Determine the (x, y) coordinate at the center of the cell enclosing the given text.  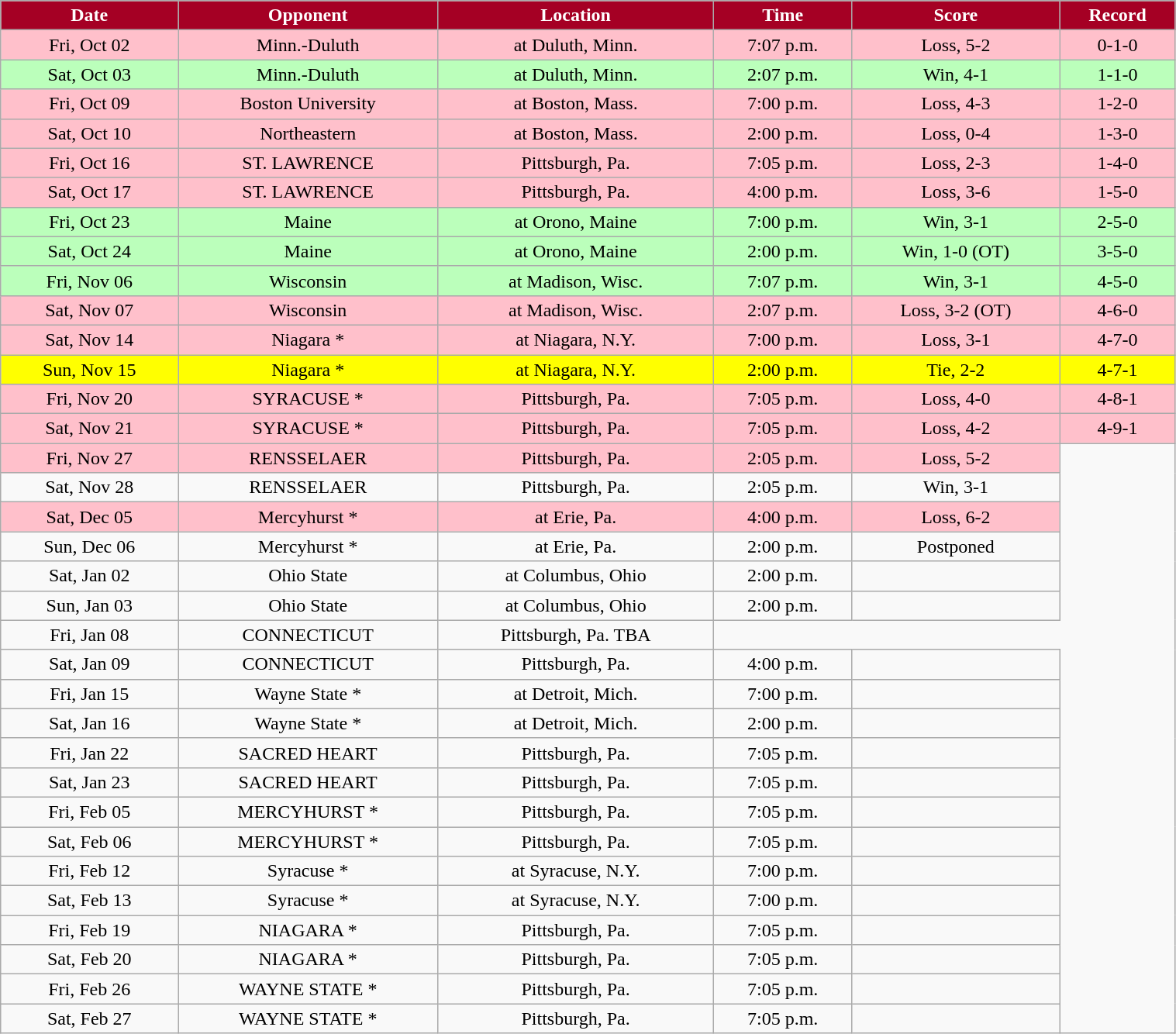
Fri, Feb 05 (90, 812)
1-4-0 (1118, 163)
Fri, Nov 20 (90, 399)
Sat, Oct 17 (90, 192)
Fri, Oct 23 (90, 222)
Fri, Oct 09 (90, 104)
4-9-1 (1118, 429)
4-8-1 (1118, 399)
Sat, Dec 05 (90, 517)
4-5-0 (1118, 281)
Sat, Oct 24 (90, 251)
1-2-0 (1118, 104)
Loss, 6-2 (956, 517)
3-5-0 (1118, 251)
Sat, Jan 23 (90, 782)
0-1-0 (1118, 45)
Fri, Jan 22 (90, 753)
Score (956, 16)
Loss, 2-3 (956, 163)
Sat, Jan 16 (90, 723)
Sat, Feb 27 (90, 1018)
Win, 4-1 (956, 74)
Fri, Feb 19 (90, 930)
1-5-0 (1118, 192)
Sat, Nov 07 (90, 310)
Sat, Oct 10 (90, 133)
4-7-0 (1118, 339)
Sat, Feb 13 (90, 901)
Sat, Feb 20 (90, 960)
Sat, Feb 06 (90, 841)
Loss, 3-6 (956, 192)
Fri, Jan 08 (90, 635)
Fri, Jan 15 (90, 694)
Sun, Dec 06 (90, 546)
Fri, Oct 16 (90, 163)
Fri, Oct 02 (90, 45)
2-5-0 (1118, 222)
1-1-0 (1118, 74)
Sun, Jan 03 (90, 605)
Time (783, 16)
Fri, Feb 12 (90, 871)
Pittsburgh, Pa. TBA (576, 635)
Fri, Feb 26 (90, 989)
Sat, Nov 28 (90, 488)
Loss, 3-2 (OT) (956, 310)
Fri, Nov 27 (90, 458)
Northeastern (309, 133)
Location (576, 16)
Loss, 4-0 (956, 399)
4-7-1 (1118, 370)
Date (90, 16)
Loss, 0-4 (956, 133)
Sat, Nov 14 (90, 339)
Sat, Jan 02 (90, 576)
Postponed (956, 546)
Win, 1-0 (OT) (956, 251)
Sat, Nov 21 (90, 429)
Boston University (309, 104)
Loss, 3-1 (956, 339)
Loss, 4-3 (956, 104)
1-3-0 (1118, 133)
Sun, Nov 15 (90, 370)
Sat, Jan 09 (90, 664)
Fri, Nov 06 (90, 281)
Sat, Oct 03 (90, 74)
Loss, 4-2 (956, 429)
Tie, 2-2 (956, 370)
Record (1118, 16)
Opponent (309, 16)
4-6-0 (1118, 310)
